From the cell containing the given text, extract its center point as (X, Y) coordinate. 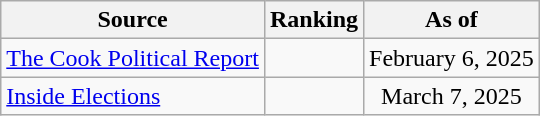
March 7, 2025 (452, 96)
The Cook Political Report (133, 58)
As of (452, 20)
February 6, 2025 (452, 58)
Ranking (314, 20)
Source (133, 20)
Inside Elections (133, 96)
